Find where the given text appears and provide that cell's center as (X, Y) coordinate. 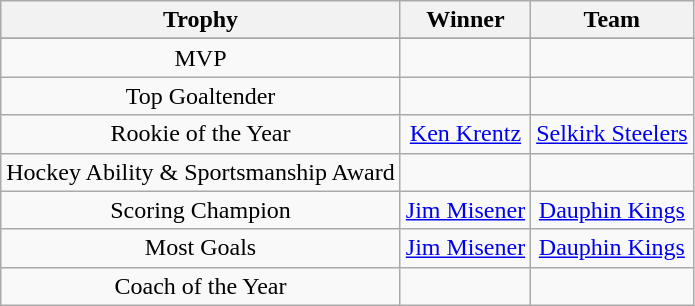
Hockey Ability & Sportsmanship Award (201, 172)
MVP (201, 58)
Trophy (201, 20)
Ken Krentz (465, 134)
Coach of the Year (201, 286)
Most Goals (201, 248)
Team (612, 20)
Winner (465, 20)
Selkirk Steelers (612, 134)
Rookie of the Year (201, 134)
Scoring Champion (201, 210)
Top Goaltender (201, 96)
